Find where the given text appears and provide that cell's center as [X, Y] coordinate. 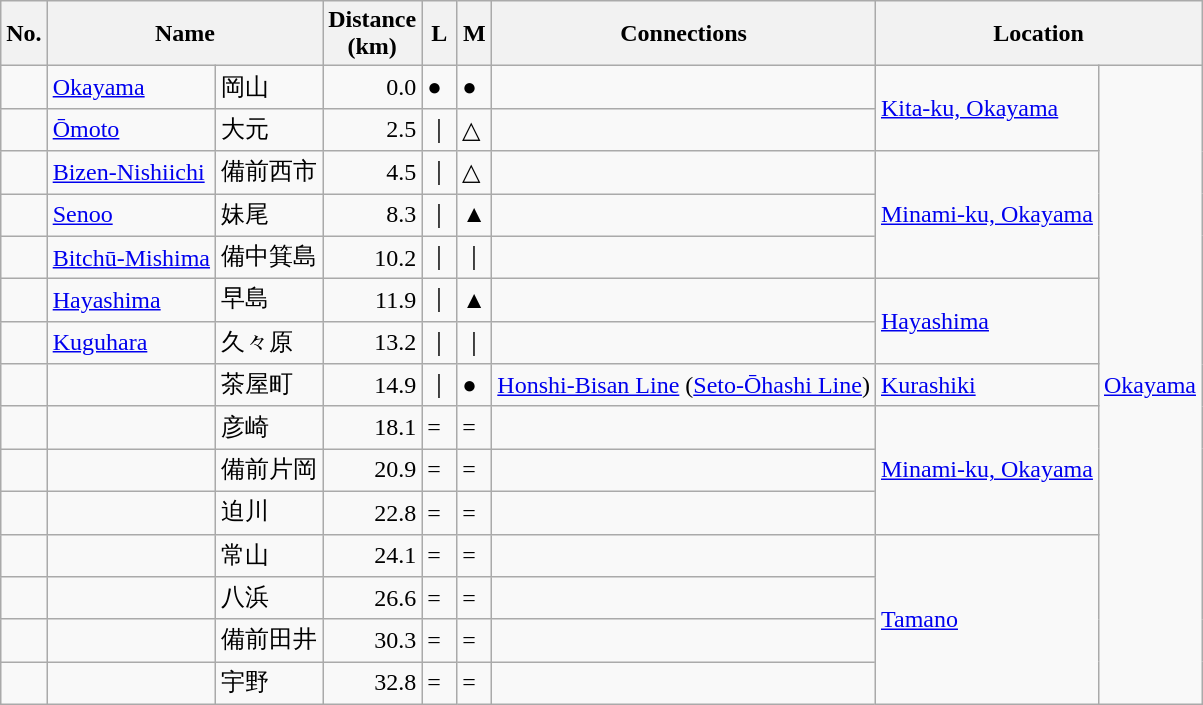
18.1 [372, 428]
0.0 [372, 88]
26.6 [372, 598]
宇野 [270, 684]
Kuguhara [131, 342]
2.5 [372, 130]
茶屋町 [270, 386]
20.9 [372, 470]
Kurashiki [986, 386]
13.2 [372, 342]
Kita-ku, Okayama [986, 108]
備前片岡 [270, 470]
彦崎 [270, 428]
10.2 [372, 258]
備中箕島 [270, 258]
Bitchū-Mishima [131, 258]
24.1 [372, 556]
Name [184, 34]
Bizen-Nishiichi [131, 172]
岡山 [270, 88]
大元 [270, 130]
迫川 [270, 512]
Connections [684, 34]
30.3 [372, 640]
早島 [270, 300]
備前田井 [270, 640]
Ōmoto [131, 130]
No. [24, 34]
Tamano [986, 619]
久々原 [270, 342]
11.9 [372, 300]
Distance (km) [372, 34]
32.8 [372, 684]
L [440, 34]
14.9 [372, 386]
M [474, 34]
Senoo [131, 216]
備前西市 [270, 172]
八浜 [270, 598]
Location [1038, 34]
妹尾 [270, 216]
常山 [270, 556]
4.5 [372, 172]
8.3 [372, 216]
22.8 [372, 512]
Honshi-Bisan Line (Seto-Ōhashi Line) [684, 386]
